Capture the cell that displays the provided text and extract its (X, Y) central coordinate. 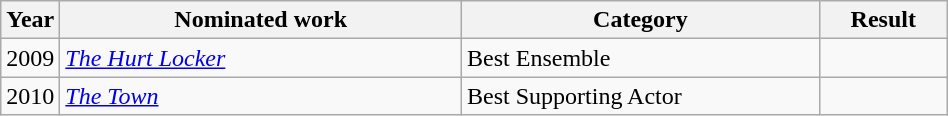
Best Supporting Actor (641, 96)
Nominated work (261, 20)
The Town (261, 96)
Category (641, 20)
Best Ensemble (641, 58)
Year (30, 20)
The Hurt Locker (261, 58)
2010 (30, 96)
Result (883, 20)
2009 (30, 58)
